Identify which cell holds the provided text, then report its [X, Y] central coordinate. 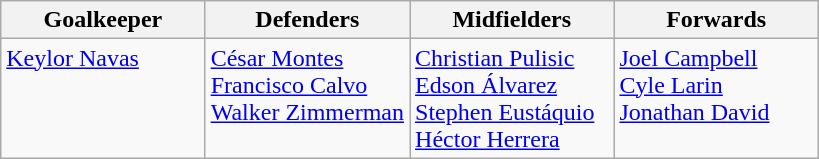
Keylor Navas [103, 98]
Christian Pulisic Edson Álvarez Stephen Eustáquio Héctor Herrera [512, 98]
Forwards [716, 20]
Midfielders [512, 20]
Joel Campbell Cyle Larin Jonathan David [716, 98]
Defenders [307, 20]
Goalkeeper [103, 20]
César Montes Francisco Calvo Walker Zimmerman [307, 98]
